Detect which cell encompasses the target text, then output its [x, y] center coordinate. 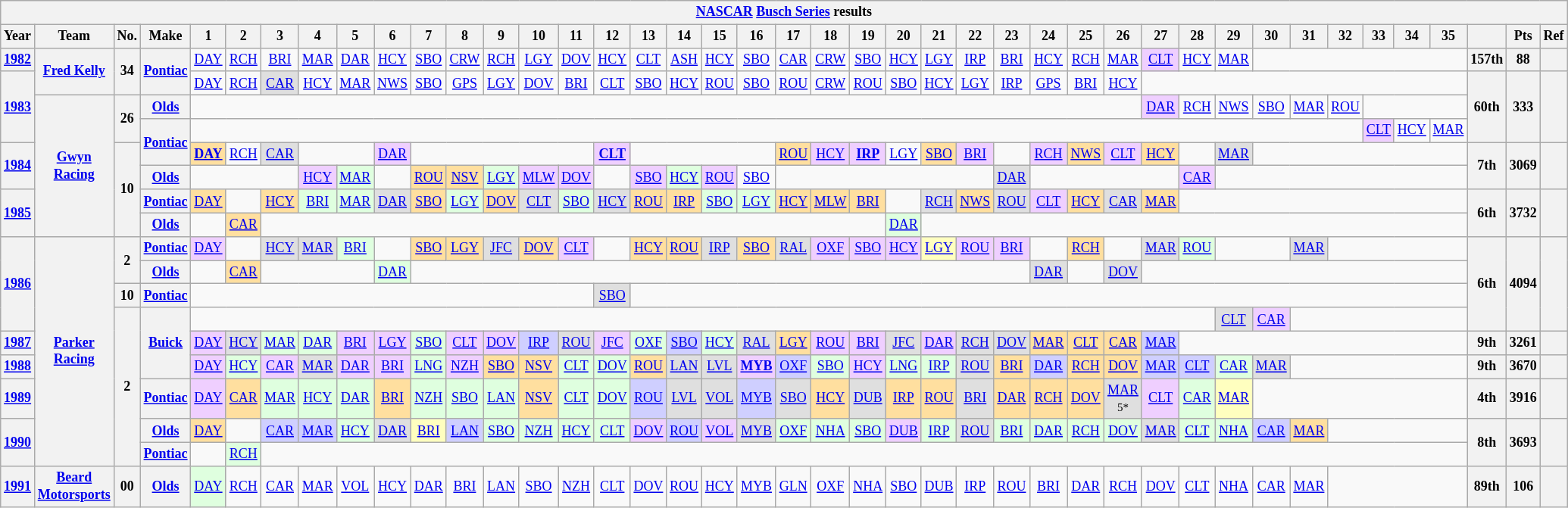
35 [1448, 36]
25 [1086, 36]
GLN [794, 487]
22 [976, 36]
1985 [18, 213]
333 [1523, 107]
Ref [1554, 36]
ASH [685, 59]
30 [1271, 36]
1989 [18, 399]
Team [74, 36]
1991 [18, 487]
1986 [18, 283]
1982 [18, 59]
1990 [18, 442]
20 [904, 36]
29 [1234, 36]
1983 [18, 107]
00 [127, 487]
19 [868, 36]
7th [1487, 166]
21 [939, 36]
Beard Motorsports [74, 487]
13 [648, 36]
28 [1197, 36]
60th [1487, 107]
3732 [1523, 213]
17 [794, 36]
8 [465, 36]
4 [317, 36]
88 [1523, 59]
8th [1487, 442]
14 [685, 36]
15 [720, 36]
Pts [1523, 36]
3670 [1523, 366]
NASCAR Busch Series results [784, 12]
4th [1487, 399]
16 [756, 36]
3916 [1523, 399]
33 [1379, 36]
32 [1345, 36]
Year [18, 36]
3261 [1523, 342]
12 [612, 36]
1988 [18, 366]
6 [392, 36]
Make [165, 36]
9 [501, 36]
106 [1523, 487]
4094 [1523, 283]
Gwyn Racing [74, 165]
7 [429, 36]
31 [1309, 36]
89th [1487, 487]
Fred Kelly [74, 71]
5 [355, 36]
Parker Racing [74, 351]
11 [576, 36]
Buick [165, 343]
3693 [1523, 442]
157th [1487, 59]
1984 [18, 166]
18 [830, 36]
27 [1160, 36]
No. [127, 36]
1987 [18, 342]
23 [1012, 36]
MAR5* [1123, 399]
3 [280, 36]
24 [1048, 36]
1 [208, 36]
3069 [1523, 166]
